From the cell containing the given text, extract its center point as (X, Y) coordinate. 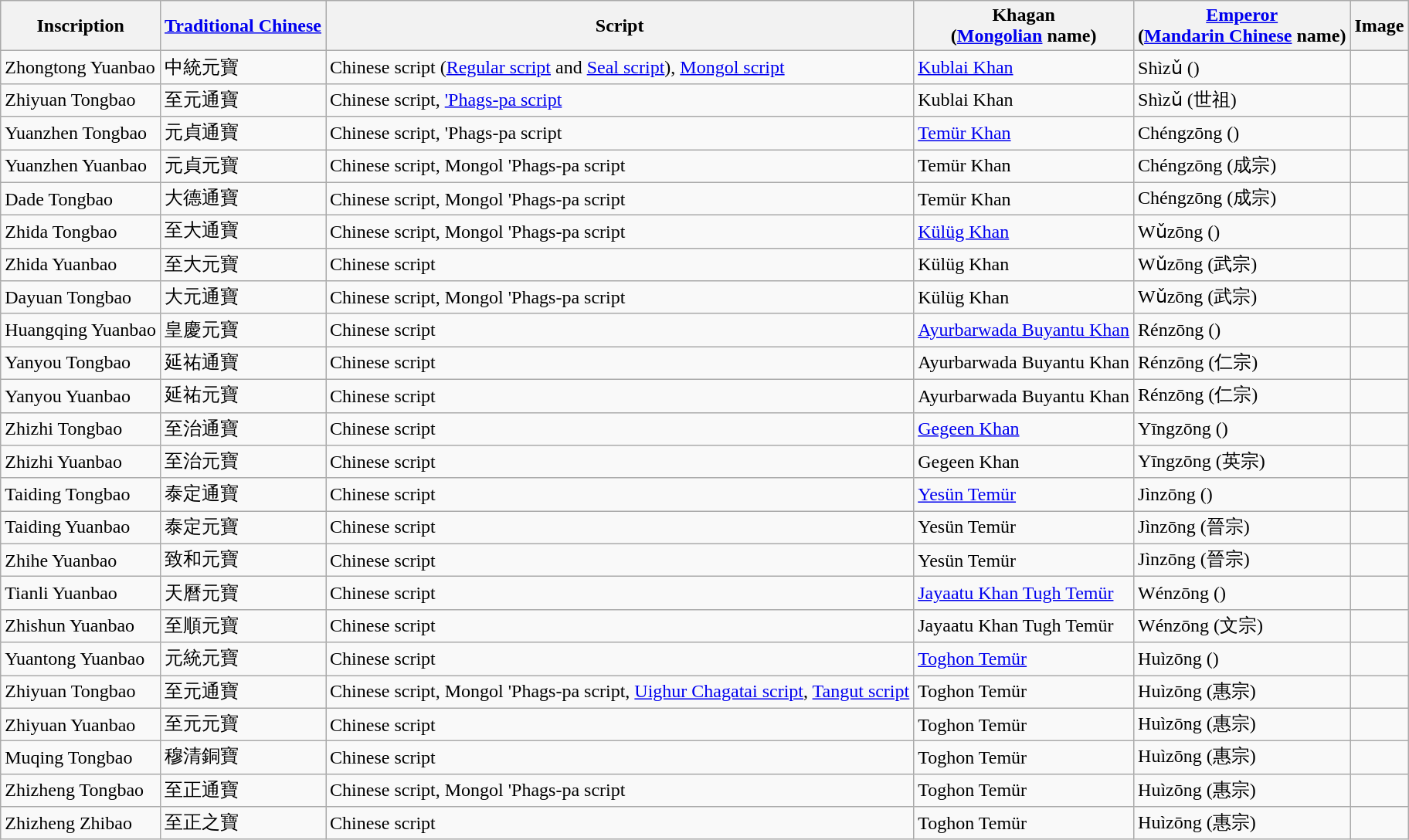
Zhizhi Yuanbao (80, 462)
致和元寶 (243, 561)
Tianli Yuanbao (80, 593)
Jìnzōng () (1242, 494)
Chinese script (Regular script and Seal script), Mongol script (620, 68)
元貞通寶 (243, 133)
Yuantong Yuanbao (80, 659)
至大通寶 (243, 232)
Dade Tongbao (80, 199)
大德通寶 (243, 199)
Yuanzhen Yuanbao (80, 167)
Muqing Tongbao (80, 758)
Taiding Tongbao (80, 494)
延祐通寶 (243, 363)
至正之寶 (243, 823)
穆清銅寶 (243, 758)
泰定元寶 (243, 528)
Zhizheng Zhibao (80, 823)
至元元寶 (243, 724)
Wénzōng () (1242, 593)
Script (620, 26)
Zhihe Yuanbao (80, 561)
Zhishun Yuanbao (80, 625)
大元通寶 (243, 298)
至治元寶 (243, 462)
Shìzǔ () (1242, 68)
皇慶元寶 (243, 330)
Emperor(Mandarin Chinese name) (1242, 26)
Yanyou Yuanbao (80, 395)
Huìzōng () (1242, 659)
Zhizheng Tongbao (80, 791)
至正通寶 (243, 791)
Yanyou Tongbao (80, 363)
中統元寶 (243, 68)
Khagan(Mongolian name) (1024, 26)
Inscription (80, 26)
Huangqing Yuanbao (80, 330)
至大元寶 (243, 264)
Image (1380, 26)
Yuanzhen Tongbao (80, 133)
泰定通寶 (243, 494)
Zhongtong Yuanbao (80, 68)
Zhiyuan Yuanbao (80, 724)
Yīngzōng () (1242, 429)
Shìzǔ (世祖) (1242, 100)
Wǔzōng () (1242, 232)
Wénzōng (文宗) (1242, 625)
Rénzōng () (1242, 330)
元統元寶 (243, 659)
Zhida Tongbao (80, 232)
至治通寶 (243, 429)
Yīngzōng (英宗) (1242, 462)
Dayuan Tongbao (80, 298)
Zhizhi Tongbao (80, 429)
元貞元寶 (243, 167)
Traditional Chinese (243, 26)
Chinese script, Mongol 'Phags-pa script, Uighur Chagatai script, Tangut script (620, 692)
Taiding Yuanbao (80, 528)
天曆元寶 (243, 593)
至順元寶 (243, 625)
Zhida Yuanbao (80, 264)
延祐元寶 (243, 395)
Chéngzōng () (1242, 133)
